Find where the given text appears and provide that cell's center as (X, Y) coordinate. 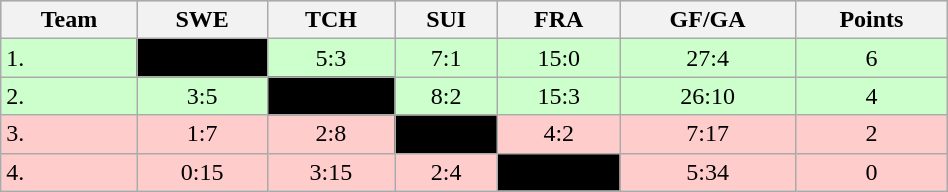
7:17 (708, 134)
4 (872, 96)
GF/GA (708, 20)
5:3 (330, 58)
2:8 (330, 134)
2 (872, 134)
0:15 (202, 172)
15:3 (559, 96)
TCH (330, 20)
FRA (559, 20)
3:15 (330, 172)
SWE (202, 20)
15:0 (559, 58)
8:2 (446, 96)
Points (872, 20)
27:4 (708, 58)
Team (69, 20)
7:1 (446, 58)
3. (69, 134)
4. (69, 172)
6 (872, 58)
4:2 (559, 134)
1:7 (202, 134)
2:4 (446, 172)
26:10 (708, 96)
2. (69, 96)
3:5 (202, 96)
0 (872, 172)
SUI (446, 20)
5:34 (708, 172)
1. (69, 58)
